Determine the [X, Y] coordinate at the center of the cell enclosing the given text.  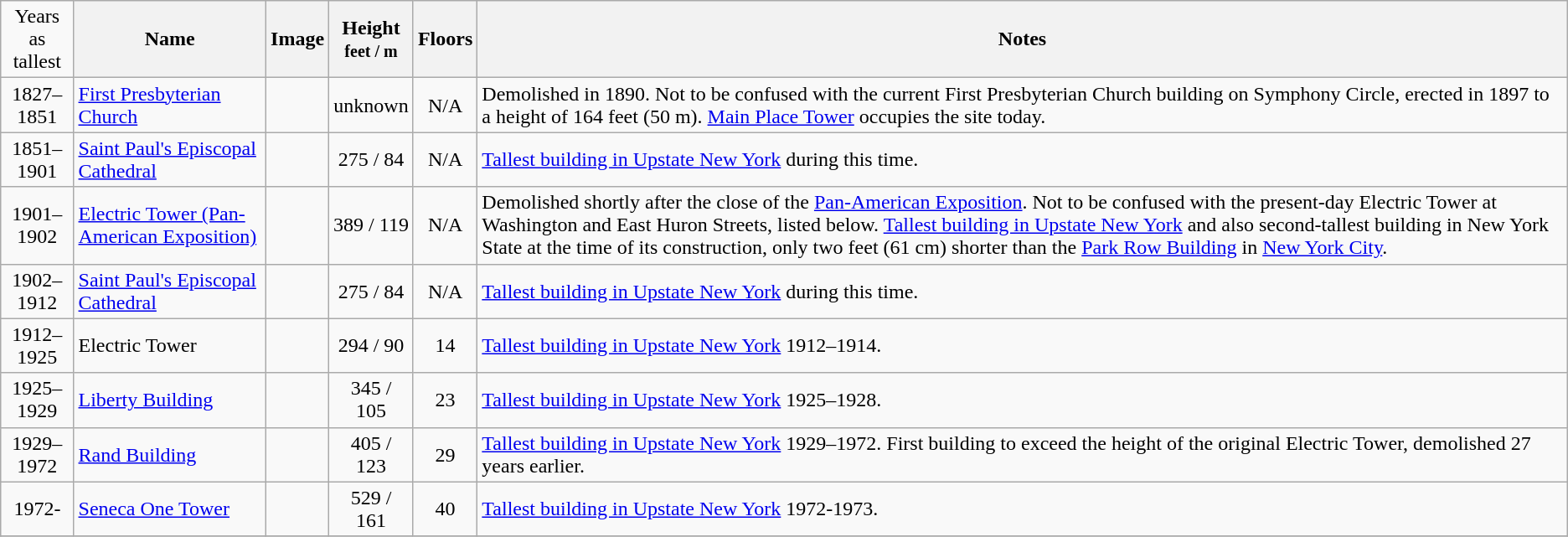
Electric Tower (Pan-American Exposition) [170, 225]
Heightfeet / m [372, 39]
40 [445, 509]
Image [298, 39]
Tallest building in Upstate New York 1929–1972. First building to exceed the height of the original Electric Tower, demolished 27 years earlier. [1022, 454]
529 / 161 [372, 509]
1827–1851 [37, 106]
unknown [372, 106]
Name [170, 39]
389 / 119 [372, 225]
1902–1912 [37, 292]
1912–1925 [37, 345]
Seneca One Tower [170, 509]
Tallest building in Upstate New York 1925–1928. [1022, 400]
Years astallest [37, 39]
405 / 123 [372, 454]
Tallest building in Upstate New York 1912–1914. [1022, 345]
Electric Tower [170, 345]
1929–1972 [37, 454]
First Presbyterian Church [170, 106]
14 [445, 345]
1972- [37, 509]
29 [445, 454]
294 / 90 [372, 345]
23 [445, 400]
345 / 105 [372, 400]
Liberty Building [170, 400]
Rand Building [170, 454]
Tallest building in Upstate New York 1972-1973. [1022, 509]
1925–1929 [37, 400]
1901–1902 [37, 225]
Notes [1022, 39]
Floors [445, 39]
1851–1901 [37, 159]
